Find where the given text appears and provide that cell's center as [X, Y] coordinate. 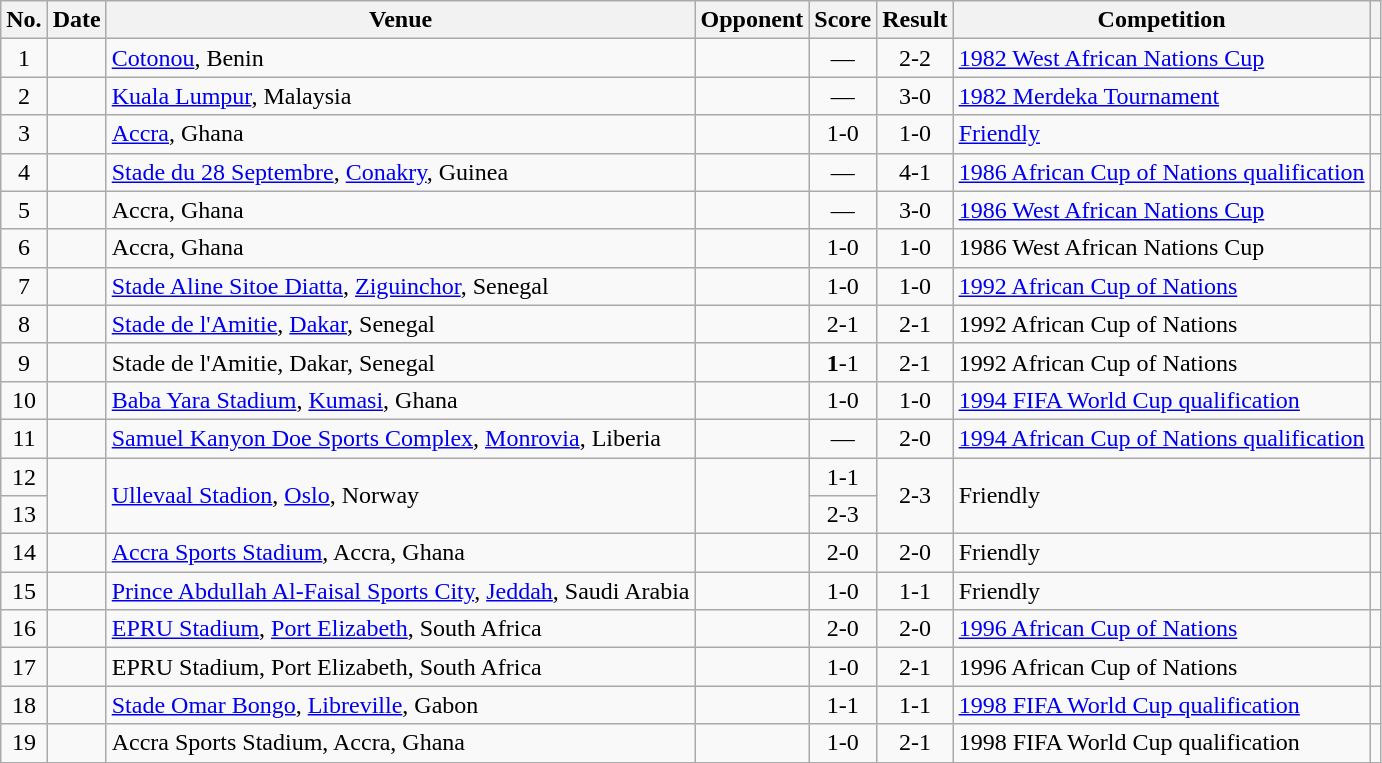
16 [24, 629]
No. [24, 20]
5 [24, 210]
4 [24, 172]
Prince Abdullah Al-Faisal Sports City, Jeddah, Saudi Arabia [400, 591]
Kuala Lumpur, Malaysia [400, 96]
Stade Omar Bongo, Libreville, Gabon [400, 705]
12 [24, 477]
13 [24, 515]
Opponent [752, 20]
11 [24, 438]
15 [24, 591]
19 [24, 743]
Ullevaal Stadion, Oslo, Norway [400, 496]
1994 FIFA World Cup qualification [1162, 400]
Stade du 28 Septembre, Conakry, Guinea [400, 172]
Samuel Kanyon Doe Sports Complex, Monrovia, Liberia [400, 438]
3 [24, 134]
14 [24, 553]
17 [24, 667]
4-1 [915, 172]
Venue [400, 20]
10 [24, 400]
Score [843, 20]
Stade Aline Sitoe Diatta, Ziguinchor, Senegal [400, 286]
1986 African Cup of Nations qualification [1162, 172]
Date [76, 20]
18 [24, 705]
1 [24, 58]
Baba Yara Stadium, Kumasi, Ghana [400, 400]
Result [915, 20]
1994 African Cup of Nations qualification [1162, 438]
Competition [1162, 20]
2-2 [915, 58]
1982 Merdeka Tournament [1162, 96]
8 [24, 324]
2 [24, 96]
9 [24, 362]
7 [24, 286]
Cotonou, Benin [400, 58]
1982 West African Nations Cup [1162, 58]
6 [24, 248]
